Scan for the cell matching the given text and deliver its [x, y] coordinate at center. 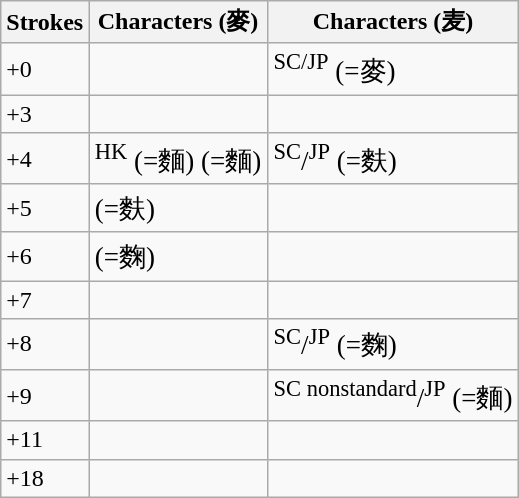
HK (=麵) (=麵) [178, 158]
+4 [45, 158]
+8 [45, 344]
SC/JP (=麴) [392, 344]
Strokes [45, 22]
+11 [45, 440]
(=麩) [178, 208]
+7 [45, 299]
+3 [45, 114]
+5 [45, 208]
Characters (麦) [392, 22]
SC/JP (=麩) [392, 158]
SC nonstandard/JP (=麵) [392, 396]
(=麴) [178, 256]
SC/JP (=麥) [392, 68]
+18 [45, 478]
+0 [45, 68]
Characters (麥) [178, 22]
+6 [45, 256]
+9 [45, 396]
